Pinpoint the cell where the given text exists, returning its [x, y] midpoint coordinate. 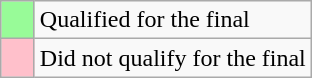
Qualified for the final [172, 20]
Did not qualify for the final [172, 58]
